Identify which cell holds the provided text, then report its [x, y] central coordinate. 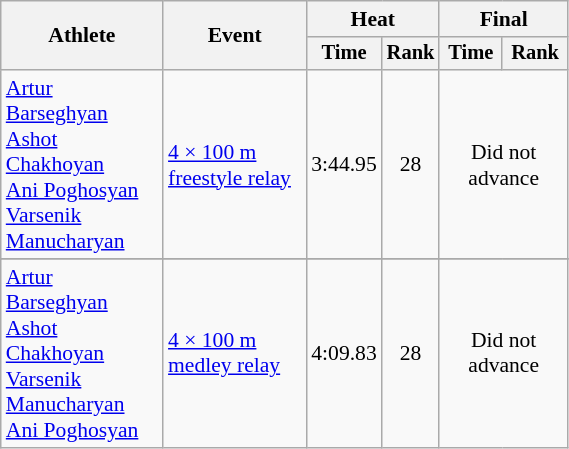
Artur BarseghyanAshot Chakhoyan Varsenik ManucharyanAni Poghosyan [82, 354]
4 × 100 m freestyle relay [234, 164]
Final [504, 19]
4 × 100 m medley relay [234, 354]
Artur Barseghyan Ashot ChakhoyanAni Poghosyan Varsenik Manucharyan [82, 164]
4:09.83 [344, 354]
3:44.95 [344, 164]
Event [234, 36]
Heat [372, 19]
Athlete [82, 36]
